Capture the cell that displays the provided text and extract its [x, y] central coordinate. 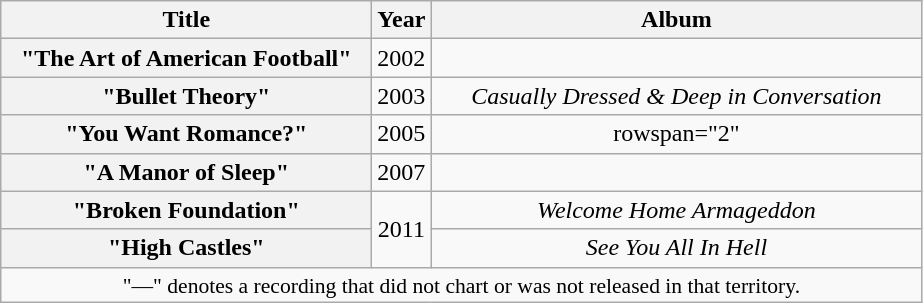
Welcome Home Armageddon [676, 210]
Title [186, 20]
rowspan="2" [676, 134]
Album [676, 20]
"You Want Romance?" [186, 134]
2003 [402, 96]
2011 [402, 229]
"—" denotes a recording that did not chart or was not released in that territory. [462, 285]
Year [402, 20]
"The Art of American Football" [186, 58]
"High Castles" [186, 248]
"Broken Foundation" [186, 210]
2007 [402, 172]
Casually Dressed & Deep in Conversation [676, 96]
2005 [402, 134]
2002 [402, 58]
"Bullet Theory" [186, 96]
"A Manor of Sleep" [186, 172]
See You All In Hell [676, 248]
